Detect which cell encompasses the target text, then output its (X, Y) center coordinate. 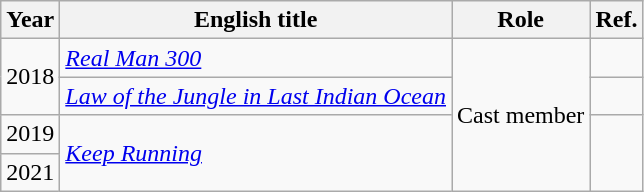
2019 (30, 134)
Ref. (616, 20)
2018 (30, 77)
Year (30, 20)
English title (256, 20)
Law of the Jungle in Last Indian Ocean (256, 96)
Cast member (521, 115)
Role (521, 20)
Keep Running (256, 153)
2021 (30, 172)
Real Man 300 (256, 58)
